Scan for the cell matching the given text and deliver its (x, y) coordinate at center. 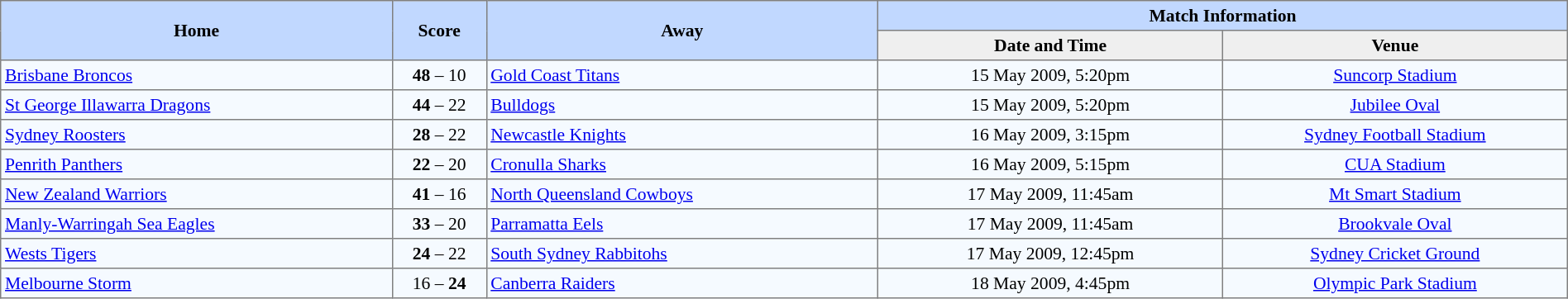
Score (439, 31)
Sydney Roosters (197, 135)
48 – 10 (439, 75)
16 – 24 (439, 283)
St George Illawarra Dragons (197, 105)
Manly-Warringah Sea Eagles (197, 224)
CUA Stadium (1394, 164)
Home (197, 31)
Olympic Park Stadium (1394, 283)
Wests Tigers (197, 254)
33 – 20 (439, 224)
Gold Coast Titans (682, 75)
Mt Smart Stadium (1394, 194)
Bulldogs (682, 105)
17 May 2009, 12:45pm (1050, 254)
Jubilee Oval (1394, 105)
Suncorp Stadium (1394, 75)
Cronulla Sharks (682, 164)
North Queensland Cowboys (682, 194)
Parramatta Eels (682, 224)
New Zealand Warriors (197, 194)
South Sydney Rabbitohs (682, 254)
Melbourne Storm (197, 283)
Match Information (1223, 16)
41 – 16 (439, 194)
Newcastle Knights (682, 135)
Canberra Raiders (682, 283)
18 May 2009, 4:45pm (1050, 283)
24 – 22 (439, 254)
Venue (1394, 45)
Penrith Panthers (197, 164)
22 – 20 (439, 164)
44 – 22 (439, 105)
Away (682, 31)
Sydney Cricket Ground (1394, 254)
Brookvale Oval (1394, 224)
28 – 22 (439, 135)
Sydney Football Stadium (1394, 135)
Date and Time (1050, 45)
16 May 2009, 3:15pm (1050, 135)
16 May 2009, 5:15pm (1050, 164)
Brisbane Broncos (197, 75)
